Identify which cell holds the provided text, then report its [x, y] central coordinate. 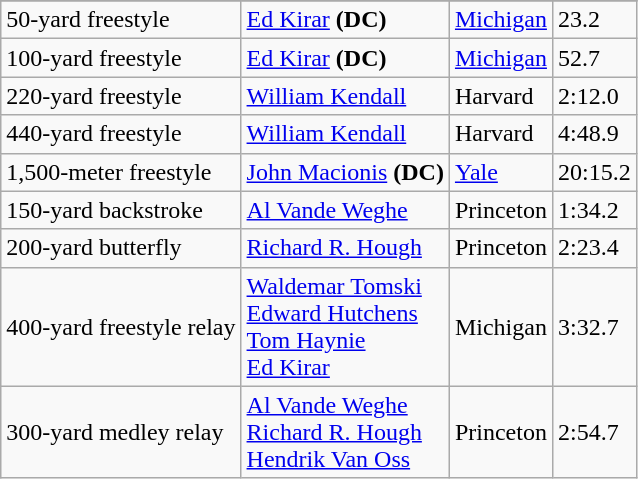
300-yard medley relay [121, 432]
200-yard butterfly [121, 248]
220-yard freestyle [121, 96]
2:23.4 [594, 248]
400-yard freestyle relay [121, 326]
23.2 [594, 20]
Yale [500, 172]
100-yard freestyle [121, 58]
52.7 [594, 58]
Al Vande WegheRichard R. HoughHendrik Van Oss [345, 432]
John Macionis (DC) [345, 172]
Richard R. Hough [345, 248]
50-yard freestyle [121, 20]
440-yard freestyle [121, 134]
2:12.0 [594, 96]
20:15.2 [594, 172]
1,500-meter freestyle [121, 172]
Waldemar TomskiEdward HutchensTom HaynieEd Kirar [345, 326]
4:48.9 [594, 134]
150-yard backstroke [121, 210]
3:32.7 [594, 326]
Al Vande Weghe [345, 210]
1:34.2 [594, 210]
2:54.7 [594, 432]
